Scan for the cell matching the given text and deliver its [x, y] coordinate at center. 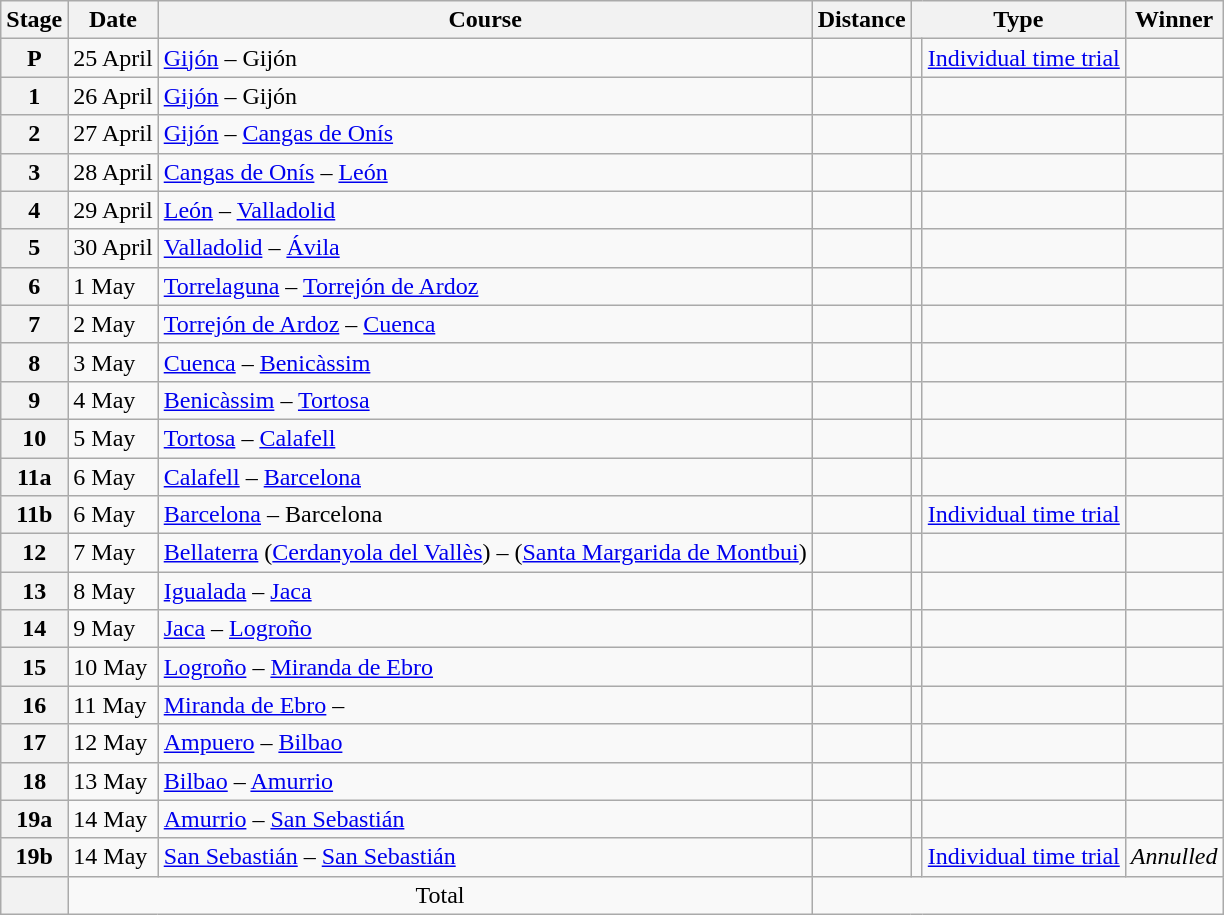
8 May [113, 591]
15 [34, 667]
12 [34, 553]
9 May [113, 629]
28 April [113, 172]
11b [34, 515]
7 May [113, 553]
13 [34, 591]
7 [34, 324]
11 May [113, 705]
19a [34, 819]
3 [34, 172]
Igualada – Jaca [485, 591]
Miranda de Ebro – [485, 705]
P [34, 58]
4 May [113, 400]
12 May [113, 743]
14 [34, 629]
Total [440, 895]
5 May [113, 438]
19b [34, 857]
Benicàssim – Tortosa [485, 400]
10 [34, 438]
Torrelaguna – Torrejón de Ardoz [485, 286]
Valladolid – Ávila [485, 248]
Date [113, 20]
Barcelona – Barcelona [485, 515]
9 [34, 400]
Bellaterra (Cerdanyola del Vallès) – (Santa Margarida de Montbui) [485, 553]
Bilbao – Amurrio [485, 781]
Type [1018, 20]
Logroño – Miranda de Ebro [485, 667]
Ampuero – Bilbao [485, 743]
1 [34, 96]
2 May [113, 324]
26 April [113, 96]
6 [34, 286]
30 April [113, 248]
Calafell – Barcelona [485, 477]
Torrejón de Ardoz – Cuenca [485, 324]
Winner [1174, 20]
25 April [113, 58]
3 May [113, 362]
San Sebastián – San Sebastián [485, 857]
17 [34, 743]
8 [34, 362]
27 April [113, 134]
Course [485, 20]
10 May [113, 667]
4 [34, 210]
13 May [113, 781]
León – Valladolid [485, 210]
18 [34, 781]
5 [34, 248]
Jaca – Logroño [485, 629]
29 April [113, 210]
Tortosa – Calafell [485, 438]
Cuenca – Benicàssim [485, 362]
16 [34, 705]
Distance [862, 20]
Gijón – Cangas de Onís [485, 134]
Stage [34, 20]
2 [34, 134]
Cangas de Onís – León [485, 172]
1 May [113, 286]
Annulled [1174, 857]
11a [34, 477]
Amurrio – San Sebastián [485, 819]
